Extract the (X, Y) coordinate from the center of the cell holding the provided text.  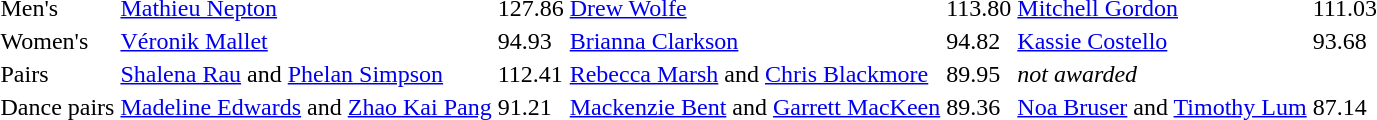
Shalena Rau and Phelan Simpson (306, 74)
Brianna Clarkson (755, 41)
Rebecca Marsh and Chris Blackmore (755, 74)
112.41 (530, 74)
Kassie Costello (1162, 41)
94.82 (979, 41)
not awarded (1162, 74)
89.95 (979, 74)
94.93 (530, 41)
Véronik Mallet (306, 41)
